Return the (x, y) coordinate for the center point of the cell that contains the specified text.  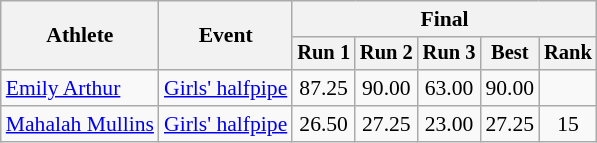
Mahalah Mullins (80, 124)
Run 2 (386, 54)
Athlete (80, 36)
26.50 (324, 124)
Event (226, 36)
Rank (568, 54)
Final (444, 19)
Best (510, 54)
63.00 (450, 88)
Emily Arthur (80, 88)
15 (568, 124)
87.25 (324, 88)
Run 1 (324, 54)
23.00 (450, 124)
Run 3 (450, 54)
